Determine the [x, y] coordinate at the center of the cell enclosing the given text.  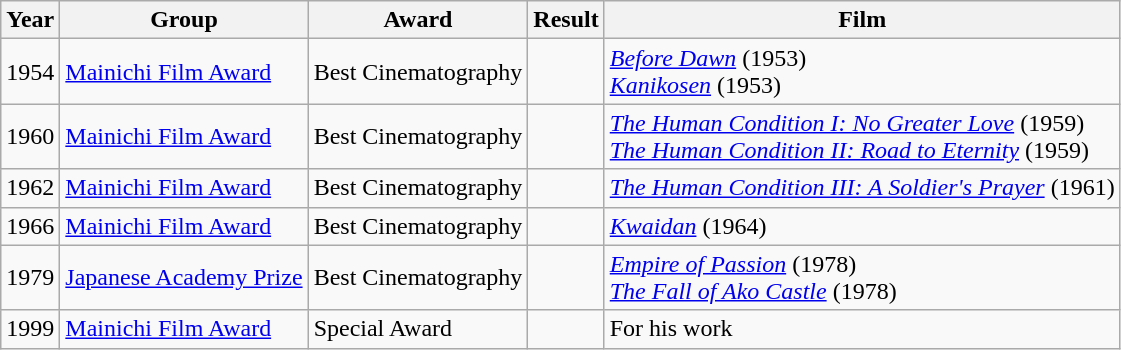
1954 [30, 72]
The Human Condition III: A Soldier's Prayer (1961) [862, 188]
Result [566, 20]
Award [418, 20]
Japanese Academy Prize [184, 278]
Special Award [418, 329]
Before Dawn (1953) Kanikosen (1953) [862, 72]
1966 [30, 226]
For his work [862, 329]
1960 [30, 136]
Group [184, 20]
1999 [30, 329]
The Human Condition I: No Greater Love (1959) The Human Condition II: Road to Eternity (1959) [862, 136]
1962 [30, 188]
Empire of Passion (1978) The Fall of Ako Castle (1978) [862, 278]
Film [862, 20]
Year [30, 20]
Kwaidan (1964) [862, 226]
1979 [30, 278]
